For the text-containing cell, return its midpoint in [x, y] coordinate format. 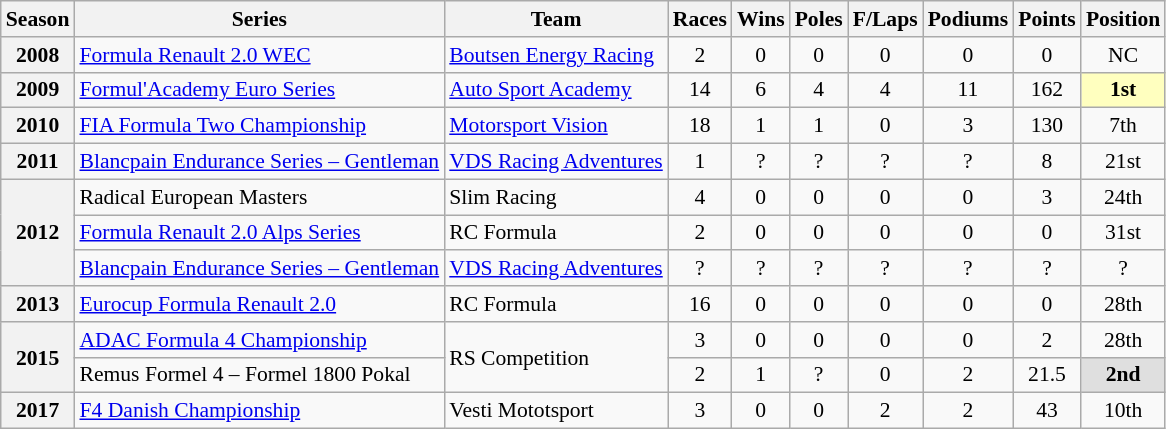
Formul'Academy Euro Series [259, 90]
162 [1047, 90]
2017 [38, 411]
NC [1123, 55]
Motorsport Vision [556, 126]
11 [968, 90]
18 [700, 126]
Races [700, 19]
2nd [1123, 375]
RS Competition [556, 358]
Points [1047, 19]
Formula Renault 2.0 WEC [259, 55]
Poles [819, 19]
F4 Danish Championship [259, 411]
Formula Renault 2.0 Alps Series [259, 233]
21.5 [1047, 375]
10th [1123, 411]
2012 [38, 232]
Boutsen Energy Racing [556, 55]
Remus Formel 4 – Formel 1800 Pokal [259, 375]
2008 [38, 55]
Series [259, 19]
Podiums [968, 19]
2010 [38, 126]
Slim Racing [556, 197]
1st [1123, 90]
Eurocup Formula Renault 2.0 [259, 304]
Wins [761, 19]
8 [1047, 162]
6 [761, 90]
Position [1123, 19]
2011 [38, 162]
43 [1047, 411]
31st [1123, 233]
21st [1123, 162]
FIA Formula Two Championship [259, 126]
Team [556, 19]
Vesti Mototsport [556, 411]
7th [1123, 126]
24th [1123, 197]
130 [1047, 126]
2015 [38, 358]
16 [700, 304]
2009 [38, 90]
ADAC Formula 4 Championship [259, 340]
Auto Sport Academy [556, 90]
F/Laps [886, 19]
14 [700, 90]
Radical European Masters [259, 197]
2013 [38, 304]
Season [38, 19]
